Scan for the cell matching the given text and deliver its [x, y] coordinate at center. 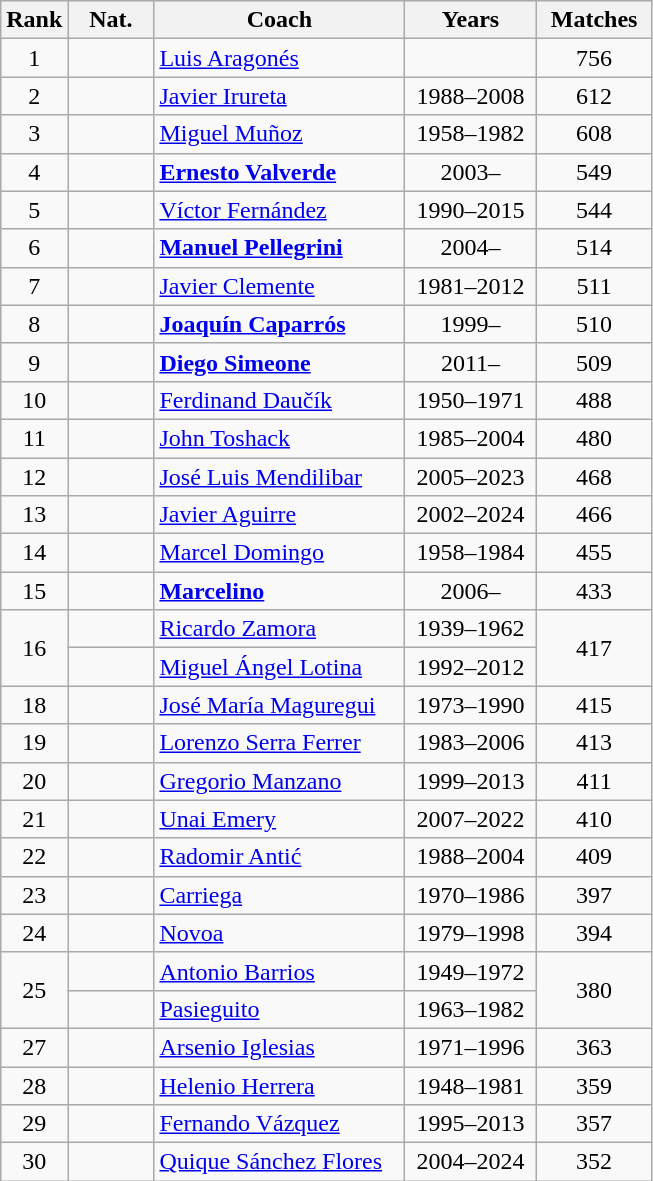
756 [594, 58]
Diego Simeone [280, 362]
488 [594, 400]
413 [594, 743]
Ricardo Zamora [280, 629]
1999–2013 [470, 781]
2004– [470, 248]
Miguel Muñoz [280, 134]
411 [594, 781]
2003– [470, 172]
455 [594, 553]
415 [594, 705]
466 [594, 515]
28 [34, 1085]
359 [594, 1085]
John Toshack [280, 438]
Gregorio Manzano [280, 781]
7 [34, 286]
Radomir Antić [280, 857]
9 [34, 362]
363 [594, 1047]
15 [34, 591]
24 [34, 933]
433 [594, 591]
21 [34, 819]
Javier Clemente [280, 286]
1999– [470, 324]
1995–2013 [470, 1124]
Carriega [280, 895]
10 [34, 400]
1949–1972 [470, 971]
509 [594, 362]
José María Maguregui [280, 705]
2004–2024 [470, 1162]
410 [594, 819]
Coach [280, 20]
12 [34, 477]
2011– [470, 362]
Quique Sánchez Flores [280, 1162]
510 [594, 324]
5 [34, 210]
19 [34, 743]
20 [34, 781]
1979–1998 [470, 933]
Fernando Vázquez [280, 1124]
612 [594, 96]
1983–2006 [470, 743]
José Luis Mendilibar [280, 477]
417 [594, 648]
608 [594, 134]
2002–2024 [470, 515]
394 [594, 933]
Javier Irureta [280, 96]
511 [594, 286]
Ferdinand Daučík [280, 400]
397 [594, 895]
1981–2012 [470, 286]
1963–1982 [470, 1009]
2006– [470, 591]
Helenio Herrera [280, 1085]
1958–1982 [470, 134]
1971–1996 [470, 1047]
Years [470, 20]
13 [34, 515]
Ernesto Valverde [280, 172]
1985–2004 [470, 438]
2005–2023 [470, 477]
Javier Aguirre [280, 515]
27 [34, 1047]
Matches [594, 20]
1970–1986 [470, 895]
Rank [34, 20]
1988–2008 [470, 96]
Nat. [111, 20]
Antonio Barrios [280, 971]
352 [594, 1162]
357 [594, 1124]
544 [594, 210]
Marcel Domingo [280, 553]
6 [34, 248]
1958–1984 [470, 553]
514 [594, 248]
1939–1962 [470, 629]
1992–2012 [470, 667]
549 [594, 172]
480 [594, 438]
Lorenzo Serra Ferrer [280, 743]
Novoa [280, 933]
25 [34, 990]
Joaquín Caparrós [280, 324]
1973–1990 [470, 705]
1988–2004 [470, 857]
Miguel Ángel Lotina [280, 667]
Manuel Pellegrini [280, 248]
Marcelino [280, 591]
1 [34, 58]
16 [34, 648]
22 [34, 857]
30 [34, 1162]
4 [34, 172]
468 [594, 477]
2 [34, 96]
1948–1981 [470, 1085]
3 [34, 134]
14 [34, 553]
23 [34, 895]
Unai Emery [280, 819]
Víctor Fernández [280, 210]
11 [34, 438]
2007–2022 [470, 819]
Luis Aragonés [280, 58]
1950–1971 [470, 400]
29 [34, 1124]
18 [34, 705]
Pasieguito [280, 1009]
Arsenio Iglesias [280, 1047]
409 [594, 857]
8 [34, 324]
380 [594, 990]
1990–2015 [470, 210]
